Find where the given text appears and provide that cell's center as (X, Y) coordinate. 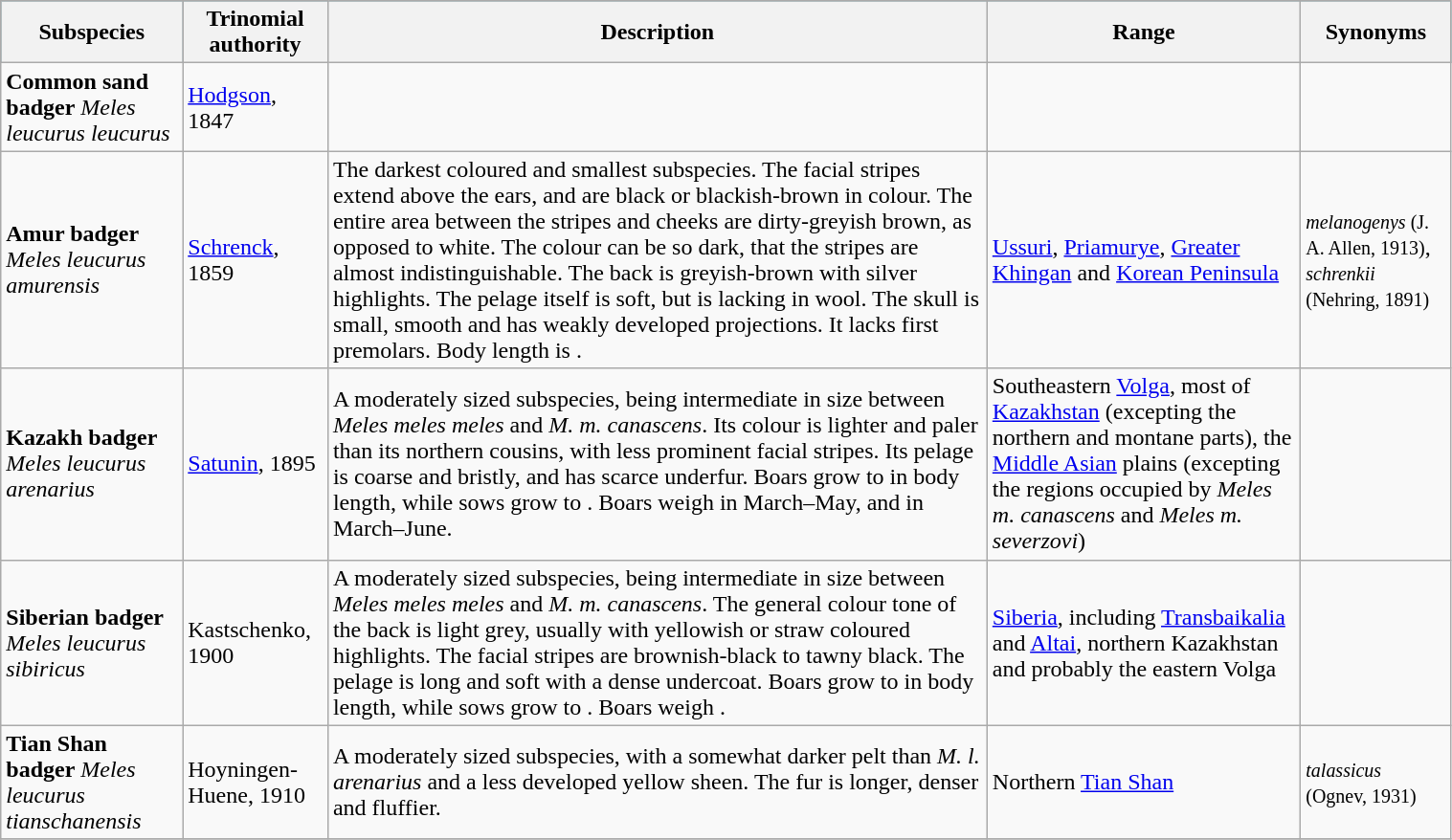
melanogenys (J. A. Allen, 1913), schrenkii (Nehring, 1891) (1376, 260)
Amur badger Meles leucurus amurensis (92, 260)
Schrenck, 1859 (256, 260)
talassicus (Ognev, 1931) (1376, 783)
Range (1143, 33)
Siberian badger Meles leucurus sibiricus (92, 643)
Northern Tian Shan (1143, 783)
Tian Shan badger Meles leucurus tianschanensis (92, 783)
Hoyningen-Huene, 1910 (256, 783)
Common sand badger Meles leucurus leucurus (92, 107)
Synonyms (1376, 33)
Description (657, 33)
Subspecies (92, 33)
Hodgson, 1847 (256, 107)
Trinomial authority (256, 33)
Kastschenko, 1900 (256, 643)
Kazakh badger Meles leucurus arenarius (92, 464)
Siberia, including Transbaikalia and Altai, northern Kazakhstan and probably the eastern Volga (1143, 643)
Satunin, 1895 (256, 464)
Ussuri, Priamurye, Greater Khingan and Korean Peninsula (1143, 260)
